Identify which cell holds the provided text, then report its (X, Y) central coordinate. 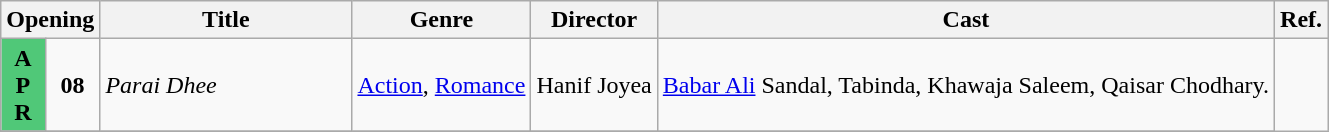
Hanif Joyea (594, 85)
Cast (966, 20)
08 (72, 85)
Opening (50, 20)
Genre (442, 20)
Action, Romance (442, 85)
Parai Dhee (226, 85)
APR (23, 85)
Babar Ali Sandal, Tabinda, Khawaja Saleem, Qaisar Chodhary. (966, 85)
Ref. (1302, 20)
Director (594, 20)
Title (226, 20)
